Scan for the cell matching the given text and deliver its (X, Y) coordinate at center. 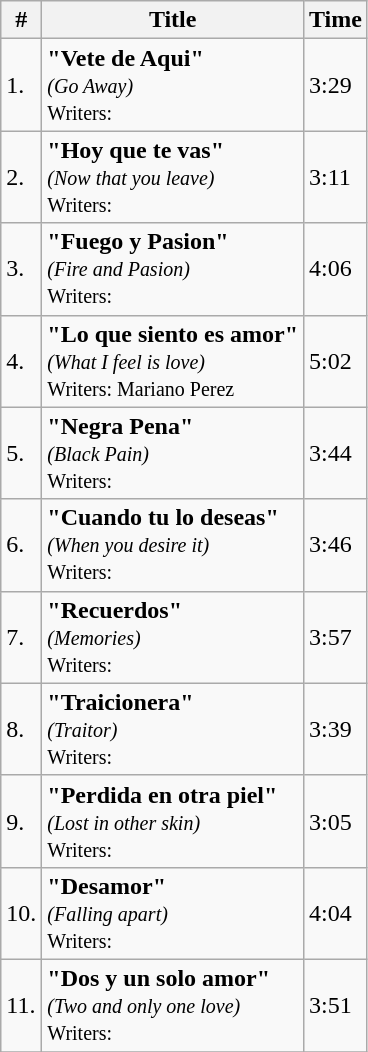
9. (22, 821)
2. (22, 177)
Time (336, 20)
5:02 (336, 361)
Title (173, 20)
10. (22, 913)
"Dos y un solo amor" (Two and only one love) Writers: (173, 1005)
"Desamor" (Falling apart) Writers: (173, 913)
11. (22, 1005)
3. (22, 269)
"Traicionera"(Traitor) Writers: (173, 729)
3:29 (336, 85)
8. (22, 729)
4:06 (336, 269)
3:11 (336, 177)
4:04 (336, 913)
"Hoy que te vas"(Now that you leave) Writers: (173, 177)
4. (22, 361)
3:57 (336, 637)
5. (22, 453)
7. (22, 637)
6. (22, 545)
3:44 (336, 453)
"Lo que siento es amor"(What I feel is love) Writers: Mariano Perez (173, 361)
1. (22, 85)
# (22, 20)
"Fuego y Pasion"(Fire and Pasion) Writers: (173, 269)
"Recuerdos"(Memories) Writers: (173, 637)
3:46 (336, 545)
"Cuando tu lo deseas"(When you desire it) Writers: (173, 545)
3:05 (336, 821)
3:39 (336, 729)
"Perdida en otra piel"(Lost in other skin) Writers: (173, 821)
"Vete de Aqui" (Go Away) Writers: (173, 85)
"Negra Pena"(Black Pain) Writers: (173, 453)
3:51 (336, 1005)
